Return (x, y) of the center of cell containing provided text 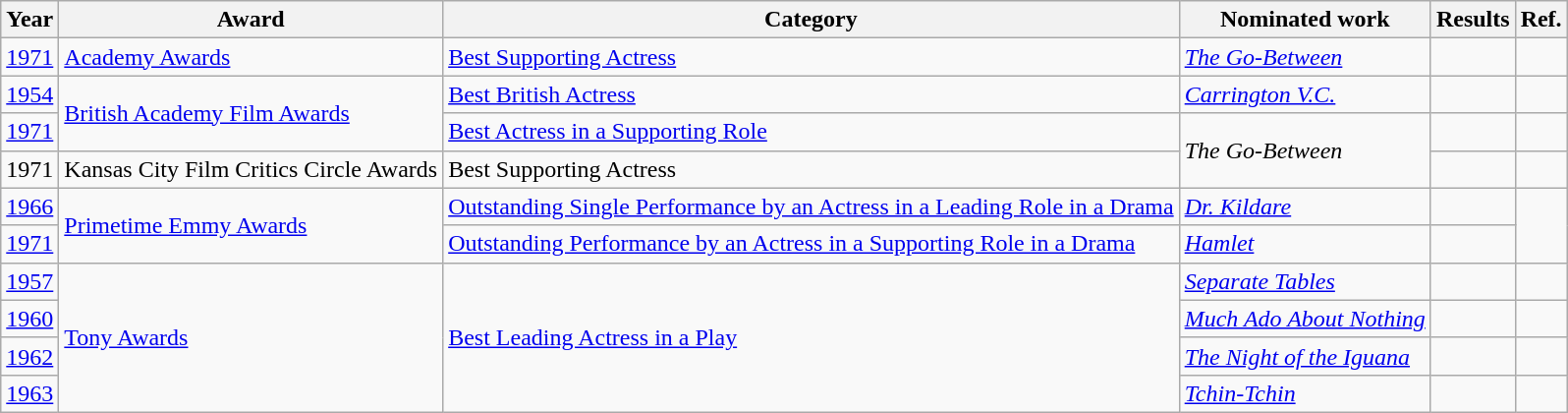
Ref. (1540, 20)
Tony Awards (252, 337)
Category (812, 20)
Separate Tables (1305, 281)
Nominated work (1305, 20)
Primetime Emmy Awards (252, 225)
Year (29, 20)
Best Leading Actress in a Play (812, 337)
1966 (29, 206)
Hamlet (1305, 244)
1962 (29, 356)
Academy Awards (252, 57)
Much Ado About Nothing (1305, 319)
Outstanding Performance by an Actress in a Supporting Role in a Drama (812, 244)
1963 (29, 393)
Best Actress in a Supporting Role (812, 132)
Award (252, 20)
Dr. Kildare (1305, 206)
Kansas City Film Critics Circle Awards (252, 169)
Outstanding Single Performance by an Actress in a Leading Role in a Drama (812, 206)
Results (1473, 20)
1954 (29, 94)
Carrington V.C. (1305, 94)
British Academy Film Awards (252, 113)
1957 (29, 281)
1960 (29, 319)
The Night of the Iguana (1305, 356)
Tchin-Tchin (1305, 393)
Best British Actress (812, 94)
